Pinpoint the cell where the given text exists, returning its [x, y] midpoint coordinate. 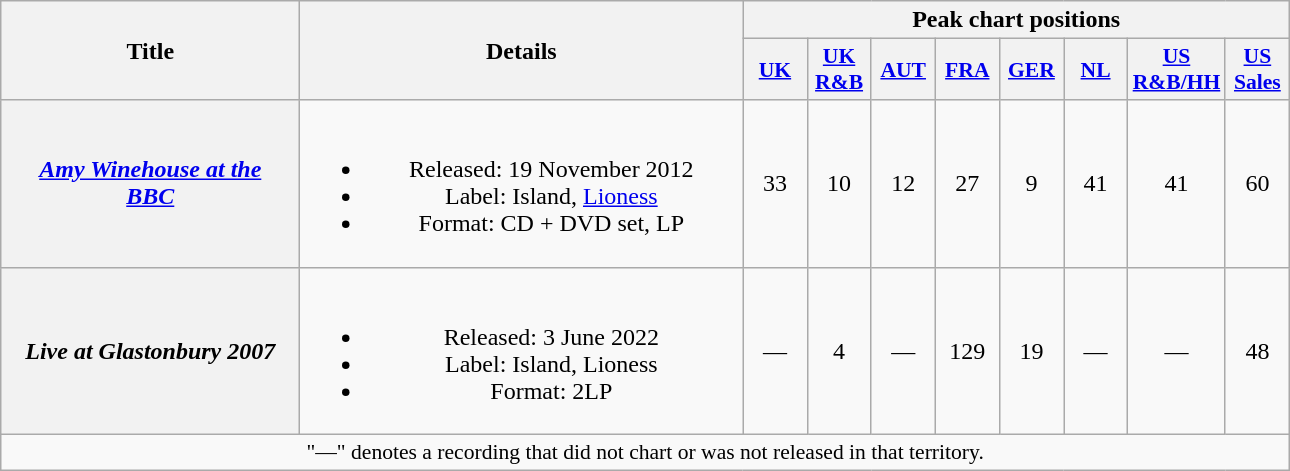
UK [775, 70]
AUT [903, 70]
Amy Winehouse at theBBC [150, 184]
FRA [967, 70]
10 [839, 184]
48 [1257, 350]
Live at Glastonbury 2007 [150, 350]
USSales [1257, 70]
UKR&B [839, 70]
Details [522, 50]
60 [1257, 184]
Title [150, 50]
33 [775, 184]
Peak chart positions [1016, 20]
9 [1031, 184]
129 [967, 350]
Released: 3 June 2022Label: Island, LionessFormat: 2LP [522, 350]
12 [903, 184]
4 [839, 350]
19 [1031, 350]
NL [1096, 70]
USR&B/HH [1177, 70]
"—" denotes a recording that did not chart or was not released in that territory. [646, 452]
Released: 19 November 2012Label: Island, LionessFormat: CD + DVD set, LP [522, 184]
GER [1031, 70]
27 [967, 184]
